Output the (X, Y) coordinate of the center of the cell containing the given text.  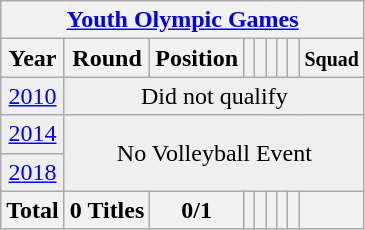
2010 (33, 96)
Total (33, 210)
2014 (33, 134)
No Volleyball Event (214, 153)
Year (33, 58)
2018 (33, 172)
Round (107, 58)
Youth Olympic Games (183, 20)
0 Titles (107, 210)
Did not qualify (214, 96)
Position (197, 58)
0/1 (197, 210)
Squad (332, 58)
